Provide the (x, y) coordinate of the cell's center where the given text is located.  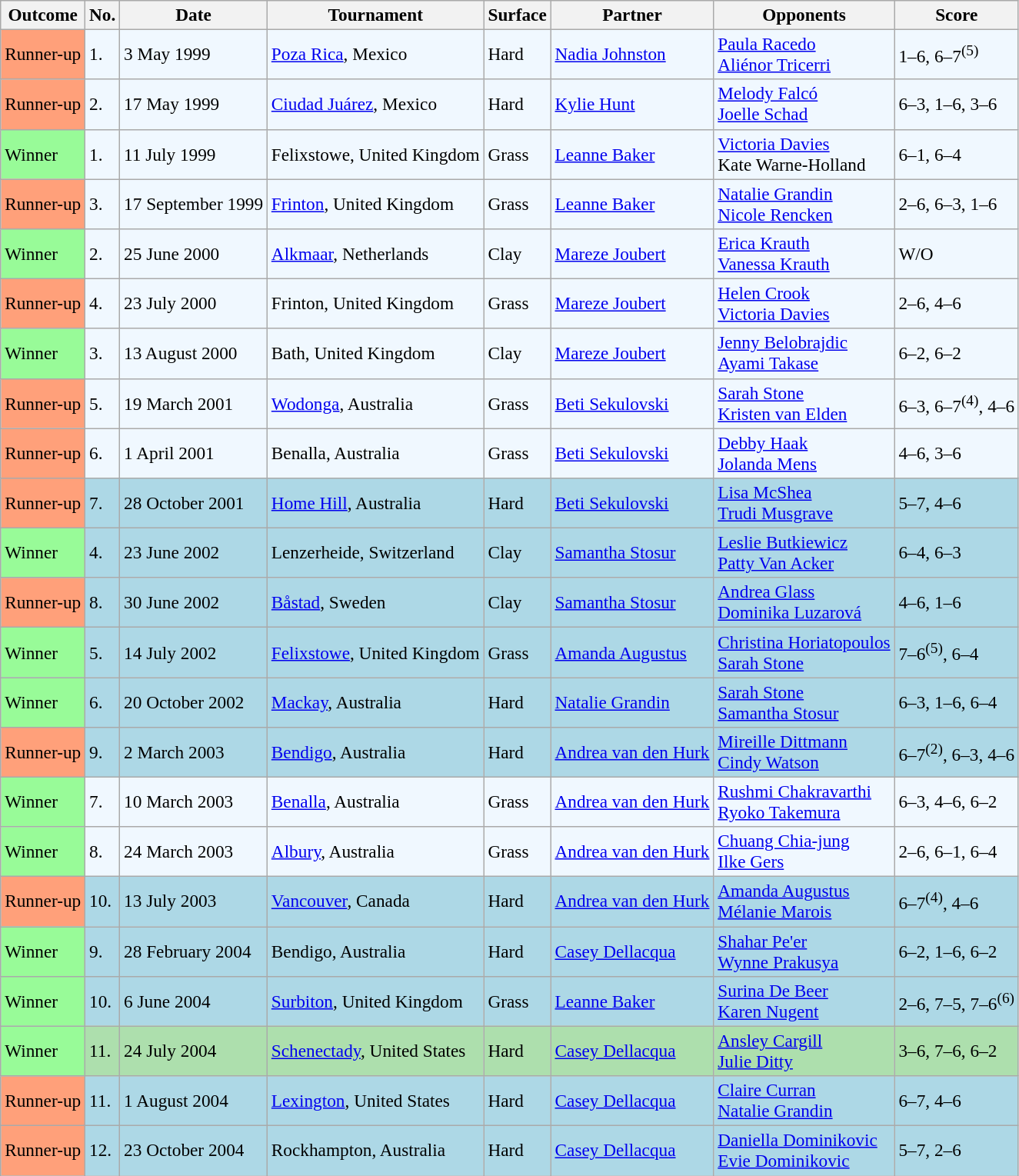
6 June 2004 (194, 1001)
Mackay, Australia (375, 701)
30 June 2002 (194, 603)
Jenny Belobrajdic Ayami Takase (804, 354)
Claire Curran Natalie Grandin (804, 1100)
28 October 2001 (194, 503)
23 October 2004 (194, 1151)
Erica Krauth Vanessa Krauth (804, 254)
Shahar Pe'er Wynne Prakusya (804, 951)
24 July 2004 (194, 1051)
Natalie Grandin Nicole Rencken (804, 203)
Partner (632, 15)
6–2, 1–6, 6–2 (957, 951)
23 July 2000 (194, 303)
14 July 2002 (194, 652)
7–6(5), 6–4 (957, 652)
4–6, 3–6 (957, 452)
4–6, 1–6 (957, 603)
13 July 2003 (194, 901)
Debby Haak Jolanda Mens (804, 452)
Leslie Butkiewicz Patty Van Acker (804, 552)
Ansley Cargill Julie Ditty (804, 1051)
Rushmi Chakravarthi Ryoko Takemura (804, 801)
Home Hill, Australia (375, 503)
13 August 2000 (194, 354)
Andrea Glass Dominika Luzarová (804, 603)
Opponents (804, 15)
Daniella Dominikovic Evie Dominikovic (804, 1151)
Paula Racedo Aliénor Tricerri (804, 54)
Lisa McShea Trudi Musgrave (804, 503)
Outcome (43, 15)
6–7(4), 4–6 (957, 901)
3–6, 7–6, 6–2 (957, 1051)
Natalie Grandin (632, 701)
24 March 2003 (194, 852)
6–3, 6–7(4), 4–6 (957, 403)
Lenzerheide, Switzerland (375, 552)
Vancouver, Canada (375, 901)
5–7, 4–6 (957, 503)
17 September 1999 (194, 203)
6–7(2), 6–3, 4–6 (957, 752)
Alkmaar, Netherlands (375, 254)
Amanda Augustus (632, 652)
6–4, 6–3 (957, 552)
Surbiton, United Kingdom (375, 1001)
Lexington, United States (375, 1100)
Date (194, 15)
6–3, 1–6, 6–4 (957, 701)
6–7, 4–6 (957, 1100)
Victoria Davies Kate Warne-Holland (804, 154)
No. (103, 15)
19 March 2001 (194, 403)
6–2, 6–2 (957, 354)
Chuang Chia-jung Ilke Gers (804, 852)
2 March 2003 (194, 752)
Score (957, 15)
Wodonga, Australia (375, 403)
Surina De Beer Karen Nugent (804, 1001)
6–3, 4–6, 6–2 (957, 801)
Kylie Hunt (632, 105)
Tournament (375, 15)
Rockhampton, Australia (375, 1151)
2–6, 6–3, 1–6 (957, 203)
Sarah Stone Kristen van Elden (804, 403)
Albury, Australia (375, 852)
Christina Horiatopoulos Sarah Stone (804, 652)
2–6, 7–5, 7–6(6) (957, 1001)
2–6, 4–6 (957, 303)
Nadia Johnston (632, 54)
W/O (957, 254)
Helen Crook Victoria Davies (804, 303)
1 August 2004 (194, 1100)
10 March 2003 (194, 801)
25 June 2000 (194, 254)
1–6, 6–7(5) (957, 54)
Surface (517, 15)
Mireille Dittmann Cindy Watson (804, 752)
5–7, 2–6 (957, 1151)
11 July 1999 (194, 154)
6–1, 6–4 (957, 154)
Sarah Stone Samantha Stosur (804, 701)
3 May 1999 (194, 54)
Amanda Augustus Mélanie Marois (804, 901)
2–6, 6–1, 6–4 (957, 852)
23 June 2002 (194, 552)
Poza Rica, Mexico (375, 54)
Båstad, Sweden (375, 603)
Bath, United Kingdom (375, 354)
Ciudad Juárez, Mexico (375, 105)
12. (103, 1151)
17 May 1999 (194, 105)
20 October 2002 (194, 701)
Melody Falcó Joelle Schad (804, 105)
28 February 2004 (194, 951)
1 April 2001 (194, 452)
6–3, 1–6, 3–6 (957, 105)
Schenectady, United States (375, 1051)
